Output the [x, y] coordinate of the center of the cell containing the given text.  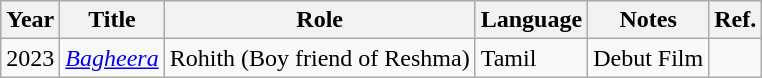
Language [531, 20]
Ref. [736, 20]
Tamil [531, 58]
Debut Film [648, 58]
Rohith (Boy friend of Reshma) [320, 58]
Title [112, 20]
Year [30, 20]
Role [320, 20]
Bagheera [112, 58]
Notes [648, 20]
2023 [30, 58]
